For the text-containing cell, return its midpoint in [X, Y] coordinate format. 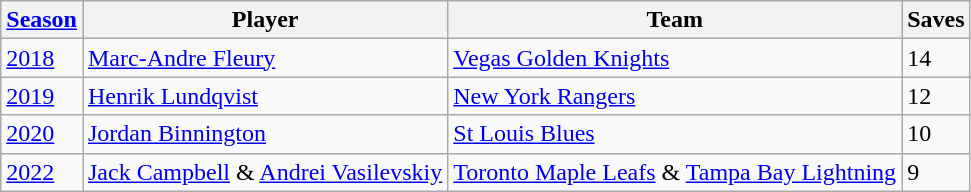
2022 [42, 172]
Jordan Binnington [264, 134]
Jack Campbell & Andrei Vasilevskiy [264, 172]
Saves [936, 20]
Toronto Maple Leafs & Tampa Bay Lightning [675, 172]
New York Rangers [675, 96]
2020 [42, 134]
Team [675, 20]
2019 [42, 96]
14 [936, 58]
2018 [42, 58]
Marc-Andre Fleury [264, 58]
10 [936, 134]
Player [264, 20]
Henrik Lundqvist [264, 96]
9 [936, 172]
St Louis Blues [675, 134]
12 [936, 96]
Season [42, 20]
Vegas Golden Knights [675, 58]
